Output the [x, y] coordinate of the center of the cell containing the given text.  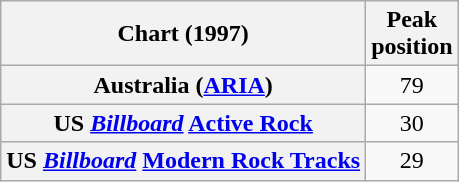
Chart (1997) [184, 34]
29 [412, 161]
Peakposition [412, 34]
30 [412, 123]
79 [412, 85]
Australia (ARIA) [184, 85]
US Billboard Modern Rock Tracks [184, 161]
US Billboard Active Rock [184, 123]
